Pinpoint the cell where the given text exists, returning its (X, Y) midpoint coordinate. 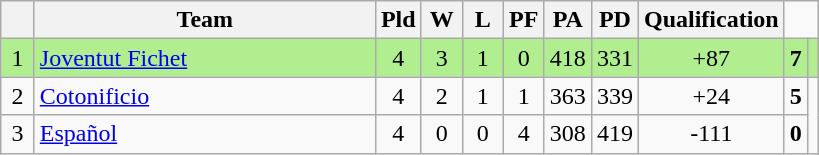
+24 (711, 96)
L (482, 20)
-111 (711, 134)
Cotonificio (204, 96)
418 (568, 58)
7 (796, 58)
PF (524, 20)
PD (614, 20)
Team (204, 20)
308 (568, 134)
+87 (711, 58)
5 (796, 96)
339 (614, 96)
363 (568, 96)
Español (204, 134)
419 (614, 134)
331 (614, 58)
Pld (398, 20)
W (442, 20)
Qualification (711, 20)
Joventut Fichet (204, 58)
PA (568, 20)
